Scan for the cell matching the given text and deliver its [X, Y] coordinate at center. 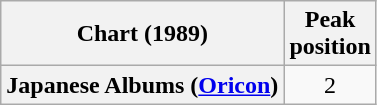
Japanese Albums (Oricon) [142, 85]
Peak position [330, 34]
2 [330, 85]
Chart (1989) [142, 34]
